Identify which cell holds the provided text, then report its [x, y] central coordinate. 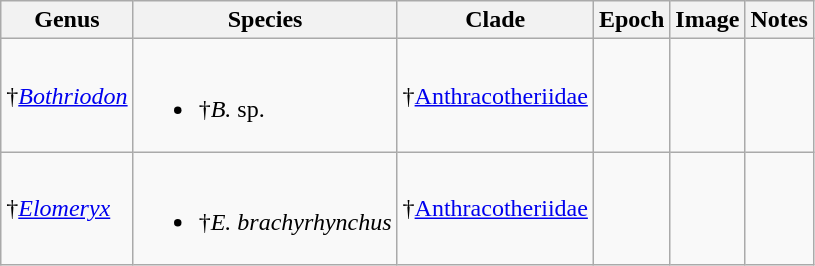
†B. sp. [265, 96]
†Elomeryx [67, 208]
Clade [495, 20]
Genus [67, 20]
Notes [779, 20]
†Bothriodon [67, 96]
Species [265, 20]
Image [708, 20]
Epoch [631, 20]
†E. brachyrhynchus [265, 208]
